Return (x, y) of the center of cell containing provided text 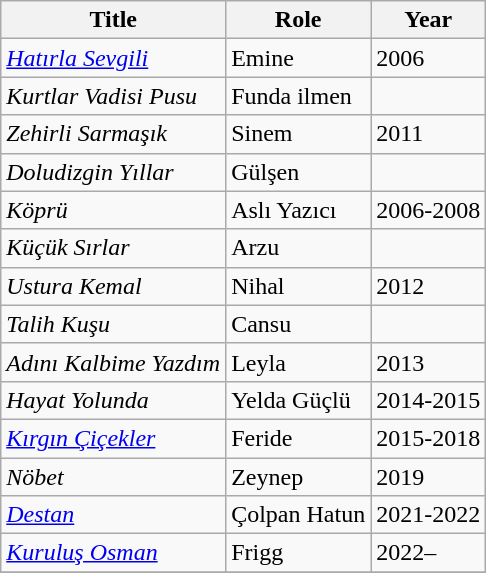
Emine (298, 58)
Talih Kuşu (114, 324)
Cansu (298, 324)
2013 (428, 362)
Role (298, 20)
Kurtlar Vadisi Pusu (114, 96)
2021-2022 (428, 515)
2015-2018 (428, 438)
Arzu (298, 248)
2012 (428, 286)
Zehirli Sarmaşık (114, 134)
Çolpan Hatun (298, 515)
Nihal (298, 286)
Kırgın Çiçekler (114, 438)
Funda ilmen (298, 96)
Kuruluş Osman (114, 553)
Köprü (114, 210)
2006 (428, 58)
Hayat Yolunda (114, 400)
Doludizgin Yıllar (114, 172)
2022– (428, 553)
Nöbet (114, 477)
Leyla (298, 362)
Yelda Güçlü (298, 400)
Sinem (298, 134)
2006-2008 (428, 210)
Ustura Kemal (114, 286)
Adını Kalbime Yazdım (114, 362)
Zeynep (298, 477)
2011 (428, 134)
Hatırla Sevgili (114, 58)
Title (114, 20)
Aslı Yazıcı (298, 210)
Küçük Sırlar (114, 248)
Feride (298, 438)
Destan (114, 515)
Year (428, 20)
Frigg (298, 553)
2019 (428, 477)
Gülşen (298, 172)
2014-2015 (428, 400)
